Identify which cell holds the provided text, then report its (x, y) central coordinate. 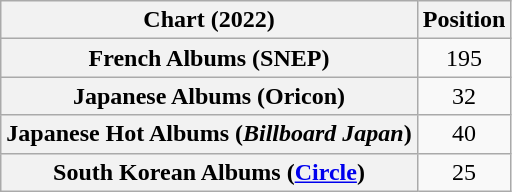
40 (464, 134)
32 (464, 96)
Japanese Hot Albums (Billboard Japan) (209, 134)
195 (464, 58)
Chart (2022) (209, 20)
South Korean Albums (Circle) (209, 172)
25 (464, 172)
French Albums (SNEP) (209, 58)
Japanese Albums (Oricon) (209, 96)
Position (464, 20)
